Scan for the cell matching the given text and deliver its (X, Y) coordinate at center. 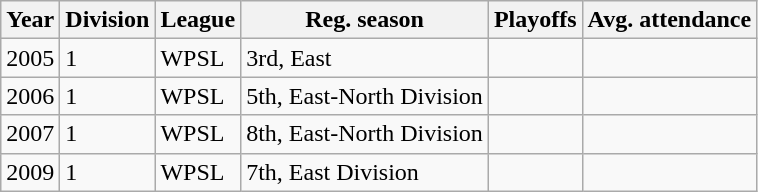
Division (108, 20)
2006 (30, 96)
7th, East Division (365, 172)
Playoffs (535, 20)
8th, East-North Division (365, 134)
5th, East-North Division (365, 96)
Year (30, 20)
3rd, East (365, 58)
2005 (30, 58)
2007 (30, 134)
League (198, 20)
Avg. attendance (670, 20)
Reg. season (365, 20)
2009 (30, 172)
